Locate the cell with the specified text and output its [x, y] center coordinate. 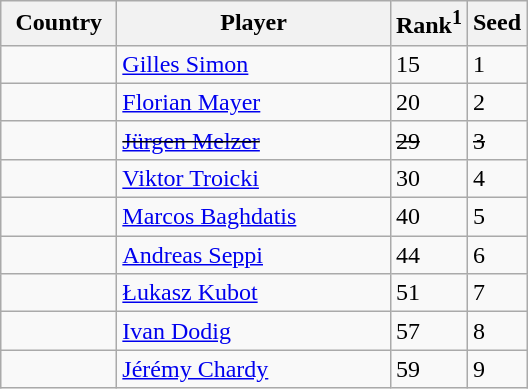
Łukasz Kubot [254, 293]
Marcos Baghdatis [254, 217]
9 [496, 369]
51 [428, 293]
30 [428, 178]
7 [496, 293]
5 [496, 217]
Viktor Troicki [254, 178]
Florian Mayer [254, 102]
Country [59, 24]
29 [428, 140]
59 [428, 369]
57 [428, 331]
Ivan Dodig [254, 331]
Andreas Seppi [254, 255]
Player [254, 24]
6 [496, 255]
Gilles Simon [254, 64]
4 [496, 178]
8 [496, 331]
15 [428, 64]
44 [428, 255]
Seed [496, 24]
1 [496, 64]
2 [496, 102]
20 [428, 102]
Rank1 [428, 24]
Jürgen Melzer [254, 140]
3 [496, 140]
Jérémy Chardy [254, 369]
40 [428, 217]
